Identify which cell holds the provided text, then report its (X, Y) central coordinate. 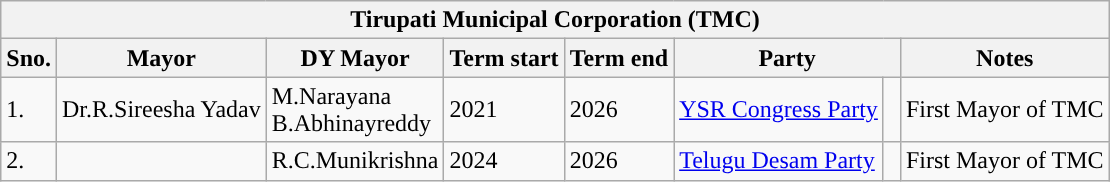
M.Narayana B.Abhinayreddy (355, 110)
2021 (504, 110)
Dr.R.Sireesha Yadav (162, 110)
Telugu Desam Party (779, 161)
2. (29, 161)
R.C.Munikrishna (355, 161)
Party (788, 58)
Tirupati Municipal Corporation (TMC) (555, 20)
Term start (504, 58)
1. (29, 110)
Mayor (162, 58)
Sno. (29, 58)
Term end (619, 58)
DY Mayor (355, 58)
2024 (504, 161)
Notes (1004, 58)
YSR Congress Party (779, 110)
